Find where the given text appears and provide that cell's center as [X, Y] coordinate. 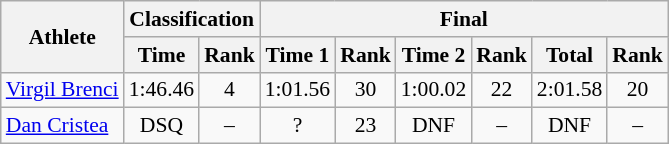
4 [230, 90]
30 [366, 90]
22 [502, 90]
1:46.46 [162, 90]
2:01.58 [570, 90]
Classification [192, 19]
20 [638, 90]
Total [570, 55]
Time 2 [434, 55]
Virgil Brenci [62, 90]
1:00.02 [434, 90]
Time 1 [298, 55]
Time [162, 55]
Final [464, 19]
23 [366, 126]
1:01.56 [298, 90]
Dan Cristea [62, 126]
Athlete [62, 36]
? [298, 126]
DSQ [162, 126]
